Identify which cell holds the provided text, then report its [x, y] central coordinate. 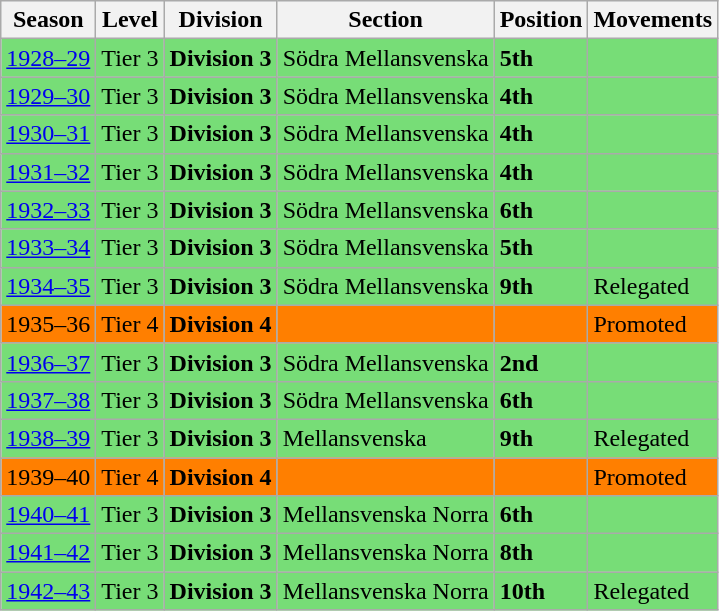
1933–34 [48, 248]
1941–42 [48, 553]
1931–32 [48, 172]
Season [48, 20]
1935–36 [48, 324]
Section [386, 20]
1937–38 [48, 400]
Mellansvenska [386, 438]
10th [541, 591]
1934–35 [48, 286]
Position [541, 20]
1928–29 [48, 58]
1938–39 [48, 438]
8th [541, 553]
1940–41 [48, 515]
1942–43 [48, 591]
1929–30 [48, 96]
1930–31 [48, 134]
Level [130, 20]
1932–33 [48, 210]
Movements [653, 20]
1939–40 [48, 477]
2nd [541, 362]
Division [220, 20]
1936–37 [48, 362]
